Search for the cell housing the specified text and yield its (x, y) center coordinate. 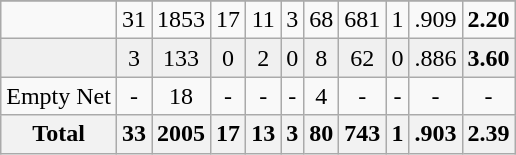
743 (362, 134)
13 (264, 134)
2.20 (488, 20)
18 (182, 96)
31 (134, 20)
2005 (182, 134)
1853 (182, 20)
3.60 (488, 58)
.909 (436, 20)
4 (322, 96)
2.39 (488, 134)
11 (264, 20)
Empty Net (59, 96)
681 (362, 20)
.886 (436, 58)
Total (59, 134)
133 (182, 58)
33 (134, 134)
62 (362, 58)
2 (264, 58)
80 (322, 134)
8 (322, 58)
.903 (436, 134)
68 (322, 20)
